Scan for the cell matching the given text and deliver its [x, y] coordinate at center. 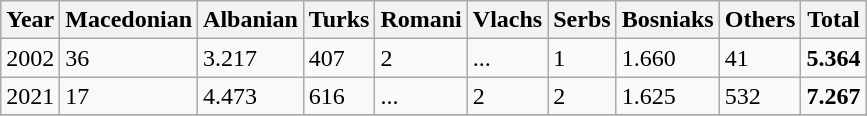
407 [339, 58]
Serbs [582, 20]
1.660 [668, 58]
1.625 [668, 96]
3.217 [251, 58]
532 [760, 96]
Bosniaks [668, 20]
Turks [339, 20]
5.364 [834, 58]
Year [30, 20]
Albanian [251, 20]
2002 [30, 58]
Macedonian [129, 20]
Others [760, 20]
1 [582, 58]
2021 [30, 96]
616 [339, 96]
Total [834, 20]
17 [129, 96]
36 [129, 58]
41 [760, 58]
4.473 [251, 96]
7.267 [834, 96]
Romani [421, 20]
Vlachs [507, 20]
